For the text-containing cell, return its midpoint in (X, Y) coordinate format. 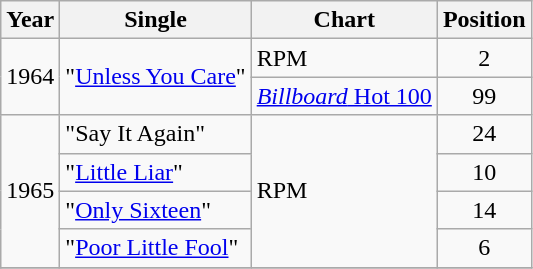
10 (484, 172)
Year (30, 20)
6 (484, 248)
Billboard Hot 100 (344, 96)
"Only Sixteen" (156, 210)
"Poor Little Fool" (156, 248)
1964 (30, 77)
Chart (344, 20)
"Little Liar" (156, 172)
Position (484, 20)
Single (156, 20)
99 (484, 96)
"Unless You Care" (156, 77)
24 (484, 134)
2 (484, 58)
1965 (30, 191)
14 (484, 210)
"Say It Again" (156, 134)
